Output the [X, Y] coordinate of the center of the cell containing the given text.  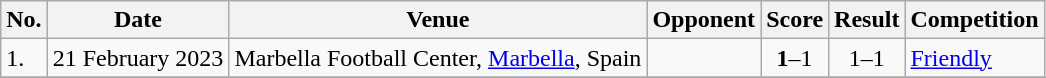
Venue [438, 20]
No. [24, 20]
Marbella Football Center, Marbella, Spain [438, 58]
Date [138, 20]
21 February 2023 [138, 58]
Opponent [704, 20]
Friendly [974, 58]
Score [795, 20]
1. [24, 58]
Competition [974, 20]
Result [867, 20]
